Provide the [X, Y] coordinate of the cell's center where the given text is located.  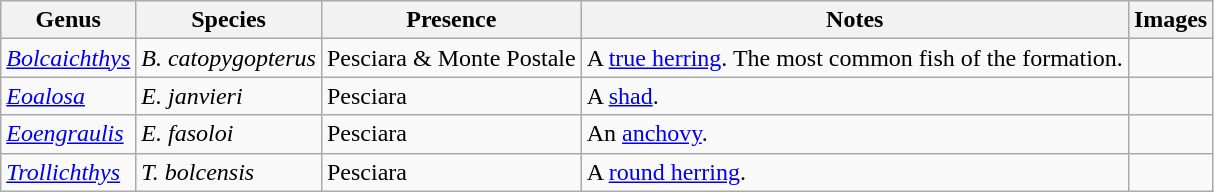
Images [1170, 20]
E. fasoloi [229, 134]
Species [229, 20]
Eoengraulis [68, 134]
Eoalosa [68, 96]
T. bolcensis [229, 172]
E. janvieri [229, 96]
Trollichthys [68, 172]
Pesciara & Monte Postale [451, 58]
Notes [854, 20]
A shad. [854, 96]
Genus [68, 20]
A true herring. The most common fish of the formation. [854, 58]
A round herring. [854, 172]
Presence [451, 20]
B. catopygopterus [229, 58]
An anchovy. [854, 134]
Bolcaichthys [68, 58]
